Locate the cell with the specified text and output its [X, Y] center coordinate. 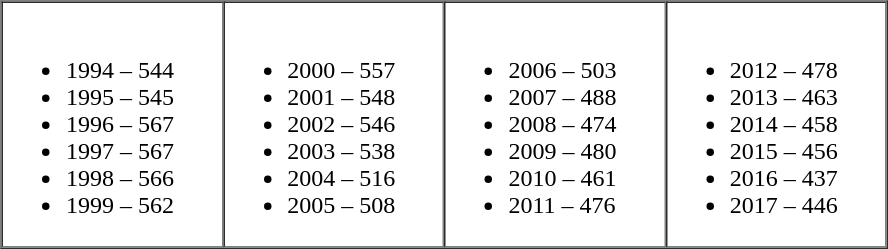
1994 – 5441995 – 5451996 – 5671997 – 5671998 – 5661999 – 562 [112, 125]
2000 – 5572001 – 5482002 – 5462003 – 5382004 – 5162005 – 508 [334, 125]
2006 – 5032007 – 4882008 – 4742009 – 4802010 – 4612011 – 476 [554, 125]
2012 – 4782013 – 4632014 – 4582015 – 4562016 – 4372017 – 446 [776, 125]
